From the cell containing the given text, extract its center point as (X, Y) coordinate. 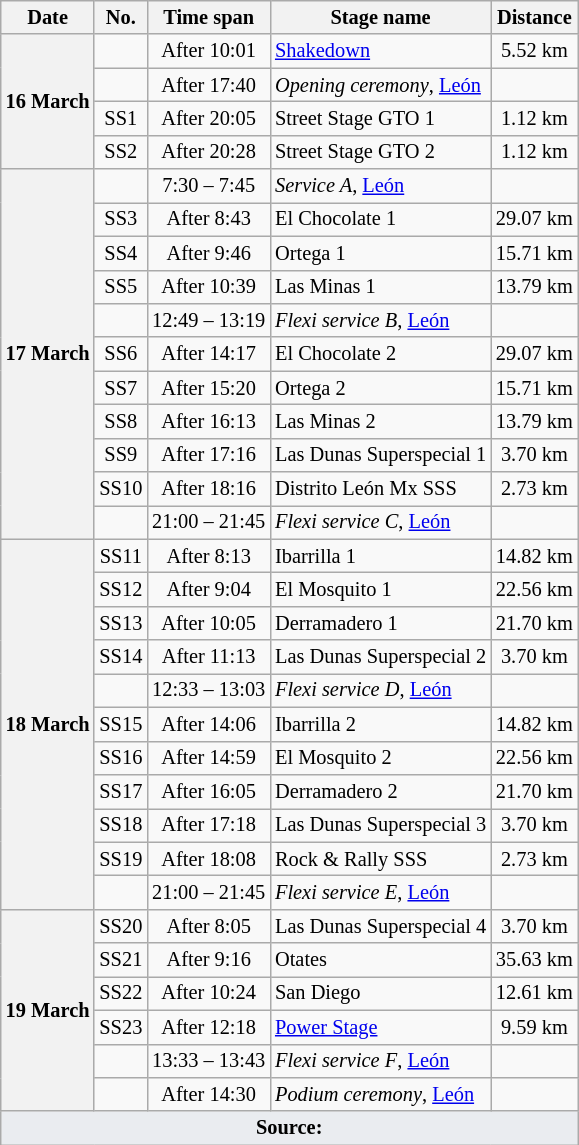
Distrito León Mx SSS (380, 489)
SS13 (120, 623)
9.59 km (534, 1027)
SS3 (120, 219)
After 10:24 (208, 993)
SS16 (120, 758)
After 14:17 (208, 354)
SS12 (120, 589)
Distance (534, 17)
El Mosquito 1 (380, 589)
After 9:46 (208, 253)
After 17:16 (208, 455)
13:33 – 13:43 (208, 1061)
San Diego (380, 993)
After 8:13 (208, 556)
Ortega 1 (380, 253)
SS21 (120, 960)
Source: (290, 1128)
SS20 (120, 926)
Derramadero 2 (380, 791)
El Chocolate 2 (380, 354)
After 14:30 (208, 1094)
Flexi service E, León (380, 892)
After 11:13 (208, 657)
Derramadero 1 (380, 623)
After 10:05 (208, 623)
Las Dunas Superspecial 4 (380, 926)
Street Stage GTO 1 (380, 118)
Las Minas 1 (380, 287)
12:33 – 13:03 (208, 690)
Flexi service F, León (380, 1061)
Stage name (380, 17)
After 20:28 (208, 152)
SS22 (120, 993)
El Chocolate 1 (380, 219)
Las Minas 2 (380, 421)
After 18:16 (208, 489)
Rock & Rally SSS (380, 859)
After 18:08 (208, 859)
SS4 (120, 253)
After 8:05 (208, 926)
After 16:05 (208, 791)
SS17 (120, 791)
Flexi service C, León (380, 522)
SS10 (120, 489)
SS9 (120, 455)
Flexi service D, León (380, 690)
After 16:13 (208, 421)
Shakedown (380, 51)
35.63 km (534, 960)
Power Stage (380, 1027)
Flexi service B, León (380, 320)
SS11 (120, 556)
12:49 – 13:19 (208, 320)
Date (48, 17)
After 14:59 (208, 758)
SS23 (120, 1027)
Service A, León (380, 186)
16 March (48, 102)
SS1 (120, 118)
Otates (380, 960)
18 March (48, 724)
Podium ceremony, León (380, 1094)
After 12:18 (208, 1027)
After 8:43 (208, 219)
Ibarrilla 2 (380, 724)
After 17:40 (208, 85)
5.52 km (534, 51)
SS18 (120, 825)
No. (120, 17)
After 20:05 (208, 118)
7:30 – 7:45 (208, 186)
12.61 km (534, 993)
Street Stage GTO 2 (380, 152)
El Mosquito 2 (380, 758)
After 9:16 (208, 960)
Ibarrilla 1 (380, 556)
SS14 (120, 657)
After 15:20 (208, 388)
19 March (48, 1010)
Las Dunas Superspecial 2 (380, 657)
Las Dunas Superspecial 1 (380, 455)
SS2 (120, 152)
Opening ceremony, León (380, 85)
After 9:04 (208, 589)
SS19 (120, 859)
SS6 (120, 354)
SS15 (120, 724)
SS5 (120, 287)
Ortega 2 (380, 388)
SS8 (120, 421)
Time span (208, 17)
17 March (48, 354)
After 10:01 (208, 51)
After 14:06 (208, 724)
SS7 (120, 388)
After 17:18 (208, 825)
Las Dunas Superspecial 3 (380, 825)
After 10:39 (208, 287)
